For the text-containing cell, return its midpoint in (x, y) coordinate format. 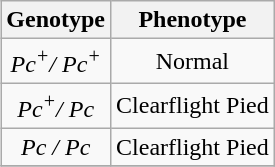
Pc+/ Pc+ (56, 62)
Genotype (56, 20)
Normal (193, 62)
Pc / Pc (56, 147)
Pc+/ Pc (56, 106)
Phenotype (193, 20)
